Identify which cell holds the provided text, then report its (x, y) central coordinate. 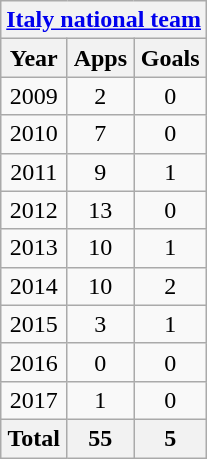
Italy national team (104, 20)
2016 (34, 362)
Total (34, 438)
2012 (34, 210)
5 (170, 438)
9 (100, 172)
Apps (100, 58)
Goals (170, 58)
2017 (34, 400)
2014 (34, 286)
55 (100, 438)
2011 (34, 172)
Year (34, 58)
2013 (34, 248)
2009 (34, 96)
7 (100, 134)
13 (100, 210)
3 (100, 324)
2015 (34, 324)
2010 (34, 134)
